Return the [X, Y] coordinate for the center point of the cell that contains the specified text.  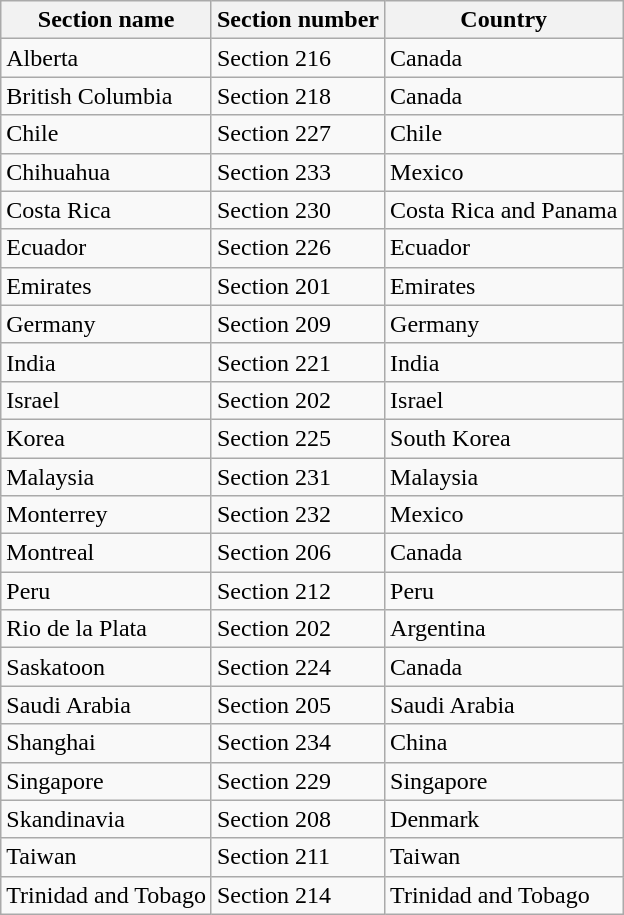
Montreal [106, 553]
Korea [106, 438]
Alberta [106, 58]
Section 230 [298, 210]
Rio de la Plata [106, 629]
Section 224 [298, 667]
Section 212 [298, 591]
South Korea [504, 438]
Denmark [504, 819]
Section 211 [298, 857]
Section 221 [298, 362]
Monterrey [106, 515]
Section 225 [298, 438]
Section 218 [298, 96]
Section number [298, 20]
Section 227 [298, 134]
Section 205 [298, 705]
Section 229 [298, 781]
Saskatoon [106, 667]
Section 233 [298, 172]
Section 206 [298, 553]
Section name [106, 20]
Costa Rica [106, 210]
Costa Rica and Panama [504, 210]
Section 214 [298, 895]
Section 232 [298, 515]
Chihuahua [106, 172]
China [504, 743]
Section 216 [298, 58]
Argentina [504, 629]
Section 208 [298, 819]
Section 234 [298, 743]
Section 231 [298, 477]
Section 226 [298, 248]
Country [504, 20]
Section 201 [298, 286]
British Columbia [106, 96]
Shanghai [106, 743]
Section 209 [298, 324]
Skandinavia [106, 819]
